Search for the cell housing the specified text and yield its (x, y) center coordinate. 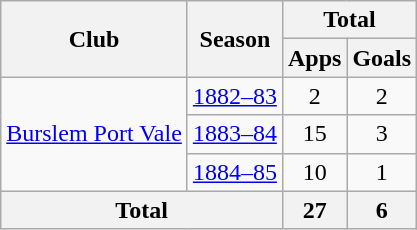
Apps (314, 58)
1 (382, 172)
1884–85 (234, 172)
1882–83 (234, 96)
Goals (382, 58)
10 (314, 172)
27 (314, 210)
6 (382, 210)
Season (234, 39)
3 (382, 134)
Burslem Port Vale (94, 134)
1883–84 (234, 134)
15 (314, 134)
Club (94, 39)
